From the cell containing the given text, extract its center point as (X, Y) coordinate. 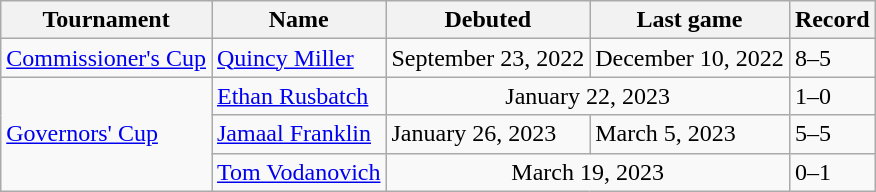
Debuted (488, 20)
January 26, 2023 (488, 134)
March 5, 2023 (690, 134)
1–0 (832, 96)
5–5 (832, 134)
Governors' Cup (106, 134)
September 23, 2022 (488, 58)
Tournament (106, 20)
Name (299, 20)
Record (832, 20)
Commissioner's Cup (106, 58)
Tom Vodanovich (299, 172)
Last game (690, 20)
Jamaal Franklin (299, 134)
January 22, 2023 (588, 96)
0–1 (832, 172)
March 19, 2023 (588, 172)
December 10, 2022 (690, 58)
8–5 (832, 58)
Ethan Rusbatch (299, 96)
Quincy Miller (299, 58)
